Determine the (x, y) coordinate at the center of the cell enclosing the given text.  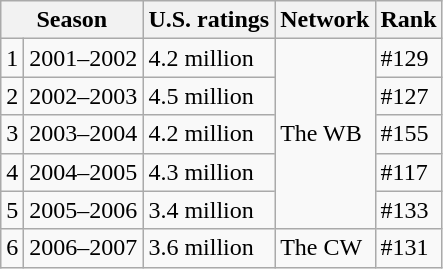
#129 (408, 58)
#133 (408, 210)
3.6 million (209, 248)
2 (12, 96)
The CW (325, 248)
2002–2003 (84, 96)
6 (12, 248)
2006–2007 (84, 248)
4.3 million (209, 172)
Network (325, 20)
2001–2002 (84, 58)
4.5 million (209, 96)
Rank (408, 20)
3.4 million (209, 210)
U.S. ratings (209, 20)
2003–2004 (84, 134)
#131 (408, 248)
4 (12, 172)
1 (12, 58)
Season (72, 20)
3 (12, 134)
#127 (408, 96)
#155 (408, 134)
2004–2005 (84, 172)
The WB (325, 134)
2005–2006 (84, 210)
5 (12, 210)
#117 (408, 172)
